Capture the cell that displays the provided text and extract its [x, y] central coordinate. 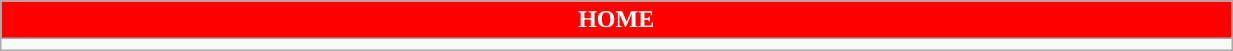
HOME [616, 20]
